Return the (X, Y) coordinate for the center point of the cell that contains the specified text.  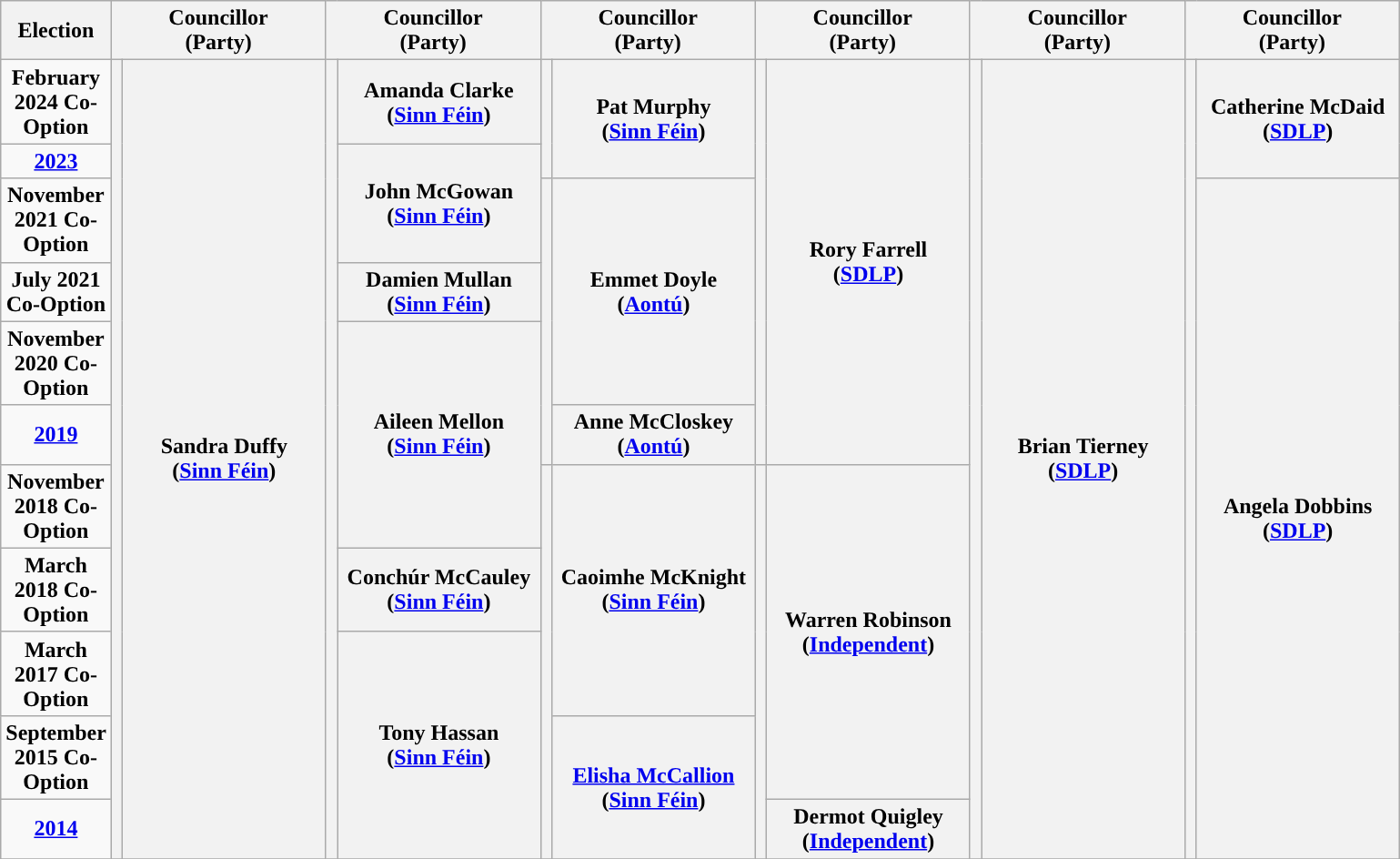
November 2020 Co-Option (56, 363)
2019 (56, 435)
March 2017 Co-Option (56, 673)
Caoimhe McKnight (Sinn Féin) (654, 590)
2023 (56, 161)
Rory Farrell (SDLP) (869, 262)
September 2015 Co-Option (56, 757)
2014 (56, 828)
Damien Mullan (Sinn Féin) (439, 291)
Election (56, 31)
Conchúr McCauley (Sinn Féin) (439, 590)
Angela Dobbins (SDLP) (1298, 519)
November 2018 Co-Option (56, 506)
Dermot Quigley (Independent) (869, 828)
Amanda Clarke (Sinn Féin) (439, 102)
Catherine McDaid (SDLP) (1298, 119)
Brian Tierney (SDLP) (1083, 460)
Elisha McCallion (Sinn Féin) (654, 786)
November 2021 Co-Option (56, 220)
John McGowan (Sinn Féin) (439, 203)
Tony Hassan (Sinn Féin) (439, 744)
Anne McCloskey (Aontú) (654, 435)
Sandra Duffy (Sinn Féin) (225, 460)
Aileen Mellon (Sinn Féin) (439, 435)
February 2024 Co-Option (56, 102)
Pat Murphy (Sinn Féin) (654, 119)
July 2021 Co-Option (56, 291)
Warren Robinson (Independent) (869, 632)
March 2018 Co-Option (56, 590)
Emmet Doyle (Aontú) (654, 291)
